Find where the given text appears and provide that cell's center as (x, y) coordinate. 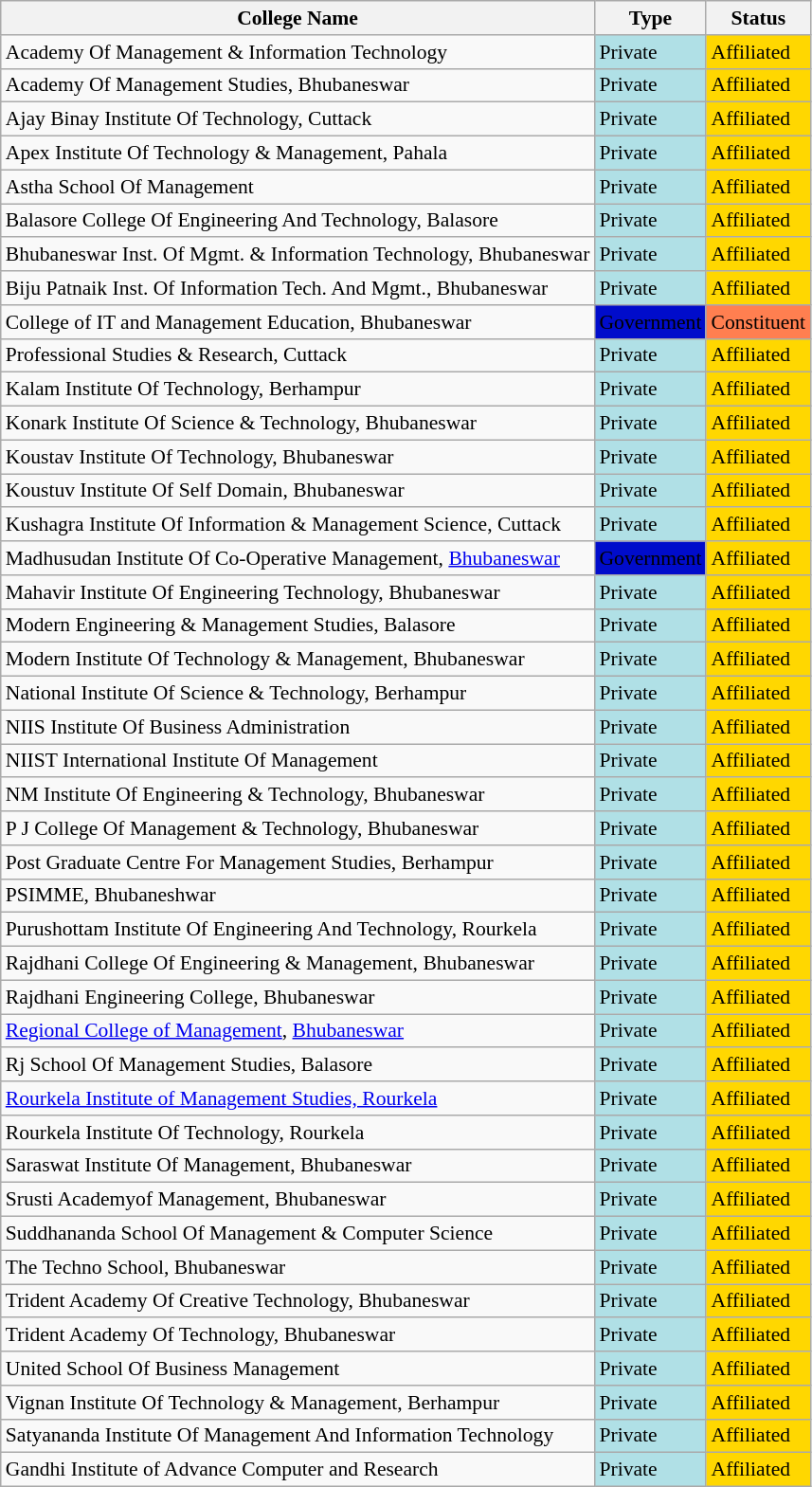
The Techno School, Bhubaneswar (298, 1267)
United School Of Business Management (298, 1369)
Bhubaneswar Inst. Of Mgmt. & Information Technology, Bhubaneswar (298, 255)
Balasore College Of Engineering And Technology, Balasore (298, 221)
Status (758, 18)
Rj School Of Management Studies, Balasore (298, 1065)
P J College Of Management & Technology, Bhubaneswar (298, 828)
Suddhananda School Of Management & Computer Science (298, 1234)
Rajdhani Engineering College, Bhubaneswar (298, 997)
National Institute Of Science & Technology, Berhampur (298, 694)
NIIST International Institute Of Management (298, 761)
Ajay Binay Institute Of Technology, Cuttack (298, 119)
Rajdhani College Of Engineering & Management, Bhubaneswar (298, 964)
Regional College of Management, Bhubaneswar (298, 1031)
Constituent (758, 322)
Vignan Institute Of Technology & Management, Berhampur (298, 1403)
Konark Institute Of Science & Technology, Bhubaneswar (298, 424)
Trident Academy Of Creative Technology, Bhubaneswar (298, 1301)
Academy Of Management Studies, Bhubaneswar (298, 85)
Academy Of Management & Information Technology (298, 52)
Srusti Academyof Management, Bhubaneswar (298, 1200)
Gandhi Institute of Advance Computer and Research (298, 1470)
Rourkela Institute of Management Studies, Rourkela (298, 1098)
NM Institute Of Engineering & Technology, Bhubaneswar (298, 795)
College of IT and Management Education, Bhubaneswar (298, 322)
Modern Institute Of Technology & Management, Bhubaneswar (298, 660)
College Name (298, 18)
Madhusudan Institute Of Co-Operative Management, Bhubaneswar (298, 558)
Trident Academy Of Technology, Bhubaneswar (298, 1335)
Koustuv Institute Of Self Domain, Bhubaneswar (298, 491)
Saraswat Institute Of Management, Bhubaneswar (298, 1166)
Rourkela Institute Of Technology, Rourkela (298, 1133)
Kushagra Institute Of Information & Management Science, Cuttack (298, 525)
Purushottam Institute Of Engineering And Technology, Rourkela (298, 930)
Biju Patnaik Inst. Of Information Tech. And Mgmt., Bhubaneswar (298, 288)
Koustav Institute Of Technology, Bhubaneswar (298, 457)
Mahavir Institute Of Engineering Technology, Bhubaneswar (298, 592)
Professional Studies & Research, Cuttack (298, 355)
Apex Institute Of Technology & Management, Pahala (298, 154)
Modern Engineering & Management Studies, Balasore (298, 626)
Astha School Of Management (298, 187)
NIIS Institute Of Business Administration (298, 727)
Kalam Institute Of Technology, Berhampur (298, 390)
Type (650, 18)
PSIMME, Bhubaneshwar (298, 896)
Satyananda Institute Of Management And Information Technology (298, 1436)
Post Graduate Centre For Management Studies, Berhampur (298, 862)
